Identify which cell holds the provided text, then report its [X, Y] central coordinate. 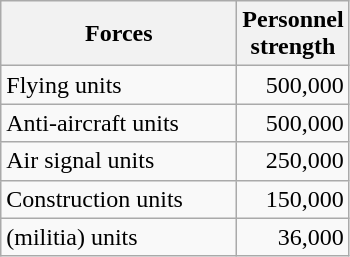
Forces [119, 34]
Construction units [119, 199]
Air signal units [119, 161]
(militia) units [119, 237]
Personnel strength [293, 34]
250,000 [293, 161]
Flying units [119, 85]
36,000 [293, 237]
Anti-aircraft units [119, 123]
150,000 [293, 199]
